Capture the cell that displays the provided text and extract its [x, y] central coordinate. 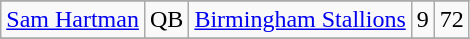
9 [422, 20]
QB [166, 20]
72 [452, 20]
Birmingham Stallions [300, 20]
Sam Hartman [73, 20]
